Return the (x, y) coordinate for the center point of the cell that contains the specified text.  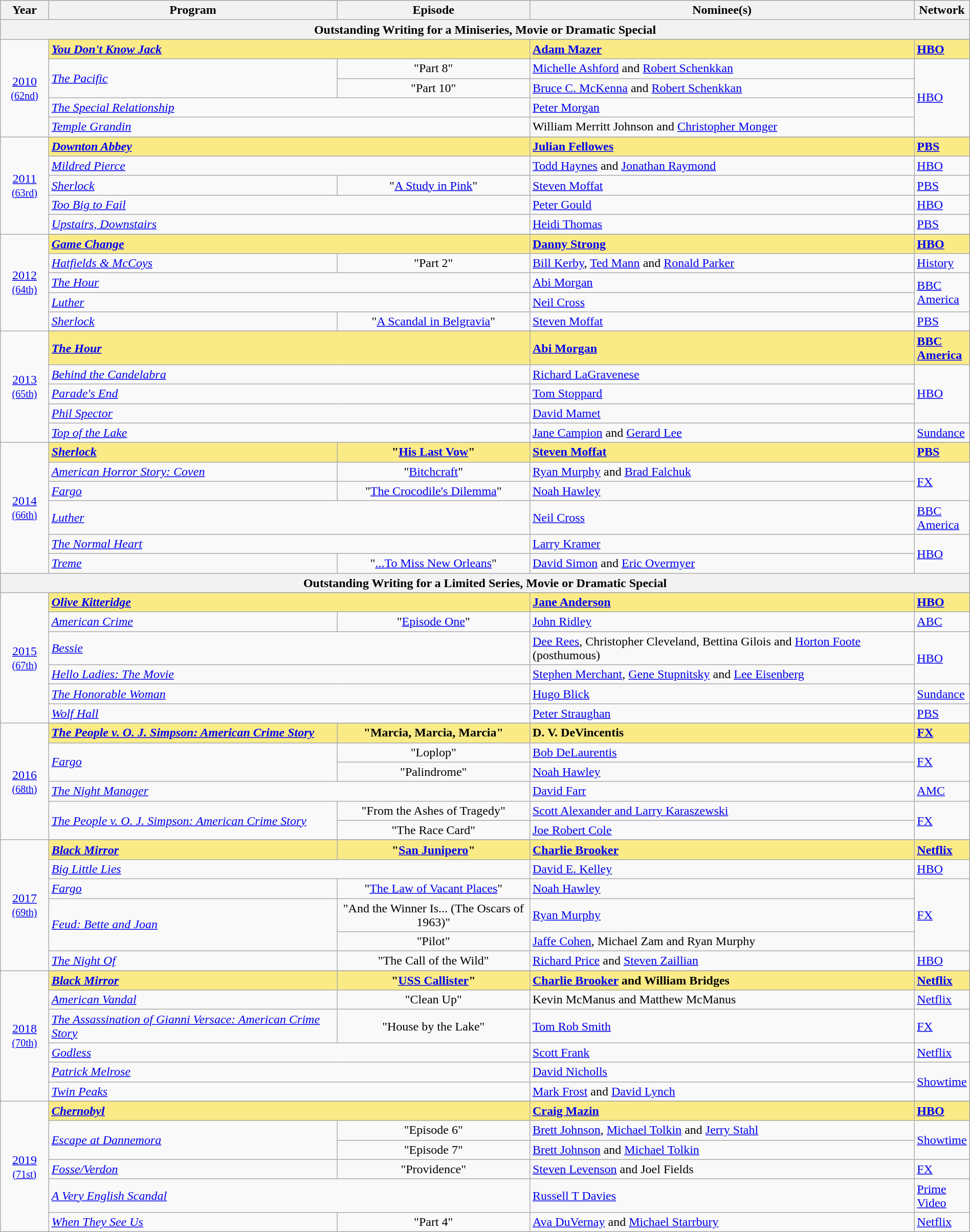
"Providence" (433, 1169)
Stephen Merchant, Gene Stupnitsky and Lee Eisenberg (721, 675)
"From the Ashes of Tragedy" (433, 811)
"USS Callister" (433, 980)
"Part 10" (433, 88)
Heidi Thomas (721, 224)
The Special Relationship (289, 107)
Chernobyl (289, 1111)
D. V. DeVincentis (721, 733)
"Episode 6" (433, 1130)
"House by the Lake" (433, 1026)
Larry Kramer (721, 544)
"Palindrome" (433, 772)
"Episode One" (433, 622)
Hugo Blick (721, 694)
Scott Frank (721, 1052)
Richard LaGravenese (721, 374)
The Night Manager (289, 791)
Mildred Pierce (289, 166)
Hatfields & McCoys (193, 263)
Episode (433, 10)
The Assassination of Gianni Versace: American Crime Story (193, 1026)
Joe Robert Cole (721, 830)
William Merritt Johnson and Christopher Monger (721, 127)
Tom Stoppard (721, 394)
2010(62nd) (25, 88)
The Pacific (193, 78)
Phil Spector (289, 413)
Patrick Melrose (289, 1072)
Hello Ladies: The Movie (289, 675)
Brett Johnson, Michael Tolkin and Jerry Stahl (721, 1130)
"A Scandal in Belgravia" (433, 322)
Ava DuVernay and Michael Starrbury (721, 1222)
Peter Straughan (721, 713)
"Marcia, Marcia, Marcia" (433, 733)
Outstanding Writing for a Limited Series, Movie or Dramatic Special (485, 583)
Brett Johnson and Michael Tolkin (721, 1150)
The Normal Heart (289, 544)
Mark Frost and David Lynch (721, 1091)
Top of the Lake (289, 433)
Jane Anderson (721, 602)
Peter Morgan (721, 107)
Upstairs, Downstairs (289, 224)
Prime Video (942, 1196)
Bill Kerby, Ted Mann and Ronald Parker (721, 263)
Wolf Hall (289, 713)
Jaffe Cohen, Michael Zam and Ryan Murphy (721, 942)
Russell T Davies (721, 1196)
Scott Alexander and Larry Karaszewski (721, 811)
John Ridley (721, 622)
David E. Kelley (721, 869)
2013(65th) (25, 387)
"The Race Card" (433, 830)
"Part 4" (433, 1222)
"Clean Up" (433, 1000)
Dee Rees, Christopher Cleveland, Bettina Gilois and Horton Foote (posthumous) (721, 648)
The Night Of (193, 961)
Tom Rob Smith (721, 1026)
Craig Mazin (721, 1111)
Fosse/Verdon (193, 1169)
"The Call of the Wild" (433, 961)
Ryan Murphy (721, 914)
Bob DeLaurentis (721, 752)
David Mamet (721, 413)
Game Change (289, 244)
Ryan Murphy and Brad Falchuk (721, 472)
Behind the Candelabra (289, 374)
"Bitchcraft" (433, 472)
Danny Strong (721, 244)
Kevin McManus and Matthew McManus (721, 1000)
Godless (289, 1052)
Temple Grandin (289, 127)
ABC (942, 622)
"The Crocodile's Dilemma" (433, 491)
Todd Haynes and Jonathan Raymond (721, 166)
Outstanding Writing for a Miniseries, Movie or Dramatic Special (485, 30)
Feud: Bette and Joan (193, 925)
Twin Peaks (289, 1091)
Big Little Lies (289, 869)
Jane Campion and Gerard Lee (721, 433)
"The Law of Vacant Places" (433, 888)
2012(64th) (25, 283)
Steven Levenson and Joel Fields (721, 1169)
You Don't Know Jack (289, 49)
Richard Price and Steven Zaillian (721, 961)
Parade's End (289, 394)
"San Junipero" (433, 849)
History (942, 263)
Bessie (289, 648)
2017(69th) (25, 905)
Program (193, 10)
"Part 8" (433, 69)
"...To Miss New Orleans" (433, 563)
American Horror Story: Coven (193, 472)
American Vandal (193, 1000)
Network (942, 10)
The Honorable Woman (289, 694)
Nominee(s) (721, 10)
Downton Abbey (289, 146)
"His Last Vow" (433, 452)
Adam Mazer (721, 49)
Too Big to Fail (289, 205)
"Pilot" (433, 942)
Charlie Brooker (721, 849)
Julian Fellowes (721, 146)
When They See Us (193, 1222)
"Part 2" (433, 263)
David Nicholls (721, 1072)
2018(70th) (25, 1036)
2016(68th) (25, 781)
"Loplop" (433, 752)
"And the Winner Is... (The Oscars of 1963)" (433, 914)
2011(63rd) (25, 185)
AMC (942, 791)
David Farr (721, 791)
2015(67th) (25, 658)
"A Study in Pink" (433, 185)
"Episode 7" (433, 1150)
Year (25, 10)
A Very English Scandal (289, 1196)
Michelle Ashford and Robert Schenkkan (721, 69)
2014(66th) (25, 507)
Peter Gould (721, 205)
Bruce C. McKenna and Robert Schenkkan (721, 88)
David Simon and Eric Overmyer (721, 563)
2019(71st) (25, 1166)
Charlie Brooker and William Bridges (721, 980)
American Crime (193, 622)
Olive Kitteridge (289, 602)
Escape at Dannemora (193, 1140)
Treme (193, 563)
